Return [X, Y] of the center of cell containing provided text 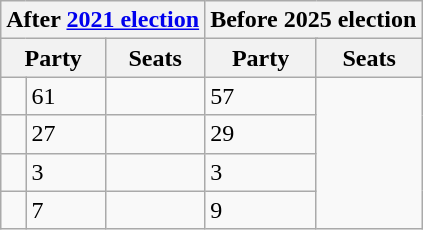
57 [261, 96]
9 [261, 210]
61 [66, 96]
After 2021 election [103, 20]
Before 2025 election [314, 20]
27 [66, 134]
29 [261, 134]
7 [66, 210]
